Capture the cell that displays the provided text and extract its [X, Y] central coordinate. 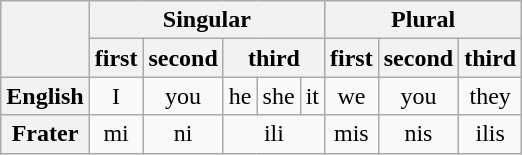
Singular [206, 20]
I [116, 96]
ili [274, 134]
they [490, 96]
ilis [490, 134]
we [352, 96]
nis [418, 134]
she [278, 96]
English [45, 96]
mi [116, 134]
Plural [424, 20]
Frater [45, 134]
he [240, 96]
ni [183, 134]
it [312, 96]
mis [352, 134]
